Search for the cell housing the specified text and yield its [X, Y] center coordinate. 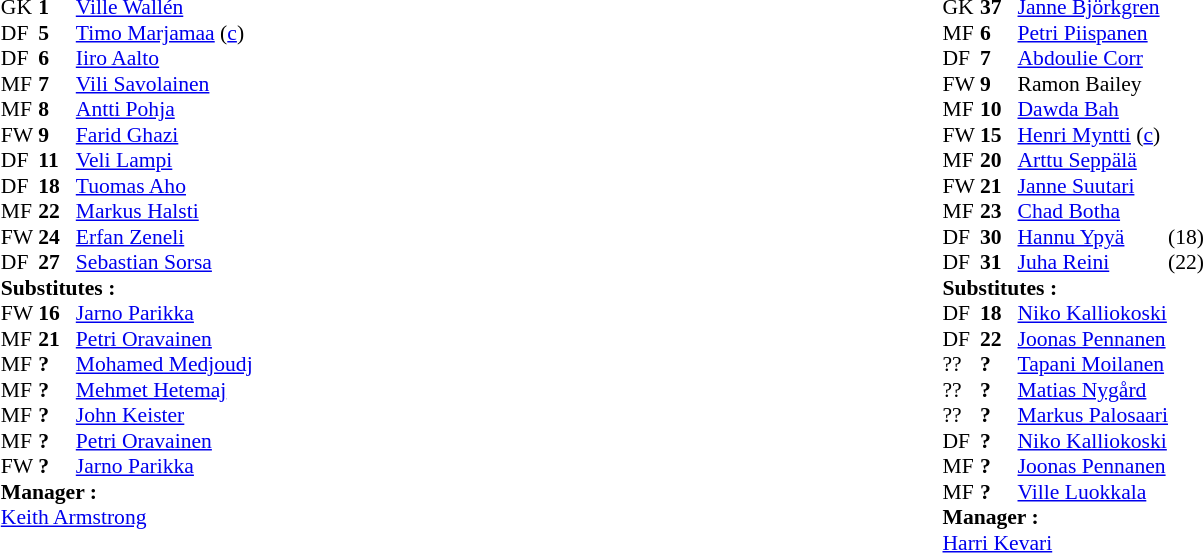
Timo Marjamaa (c) [164, 33]
8 [57, 109]
15 [999, 135]
Iiro Aalto [164, 59]
Farid Ghazi [164, 135]
23 [999, 211]
24 [57, 237]
Ville Luokkala [1093, 492]
Keith Armstrong [127, 517]
Markus Halsti [164, 211]
27 [57, 263]
Henri Myntti (c) [1093, 135]
11 [57, 161]
John Keister [164, 415]
Juha Reini [1093, 263]
Matias Nygård [1093, 390]
Janne Suutari [1093, 186]
10 [999, 109]
5 [57, 33]
30 [999, 237]
Tuomas Aho [164, 186]
Arttu Seppälä [1093, 161]
Tapani Moilanen [1093, 365]
Markus Palosaari [1093, 415]
16 [57, 313]
Hannu Ypyä [1093, 237]
Abdoulie Corr [1093, 59]
Dawda Bah [1093, 109]
Petri Piispanen [1093, 33]
Ramon Bailey [1093, 84]
Antti Pohja [164, 109]
Vili Savolainen [164, 84]
Chad Botha [1093, 211]
Erfan Zeneli [164, 237]
20 [999, 161]
Mohamed Medjoudj [164, 365]
Mehmet Hetemaj [164, 390]
31 [999, 263]
Veli Lampi [164, 161]
Sebastian Sorsa [164, 263]
